Scan for the cell matching the given text and deliver its [x, y] coordinate at center. 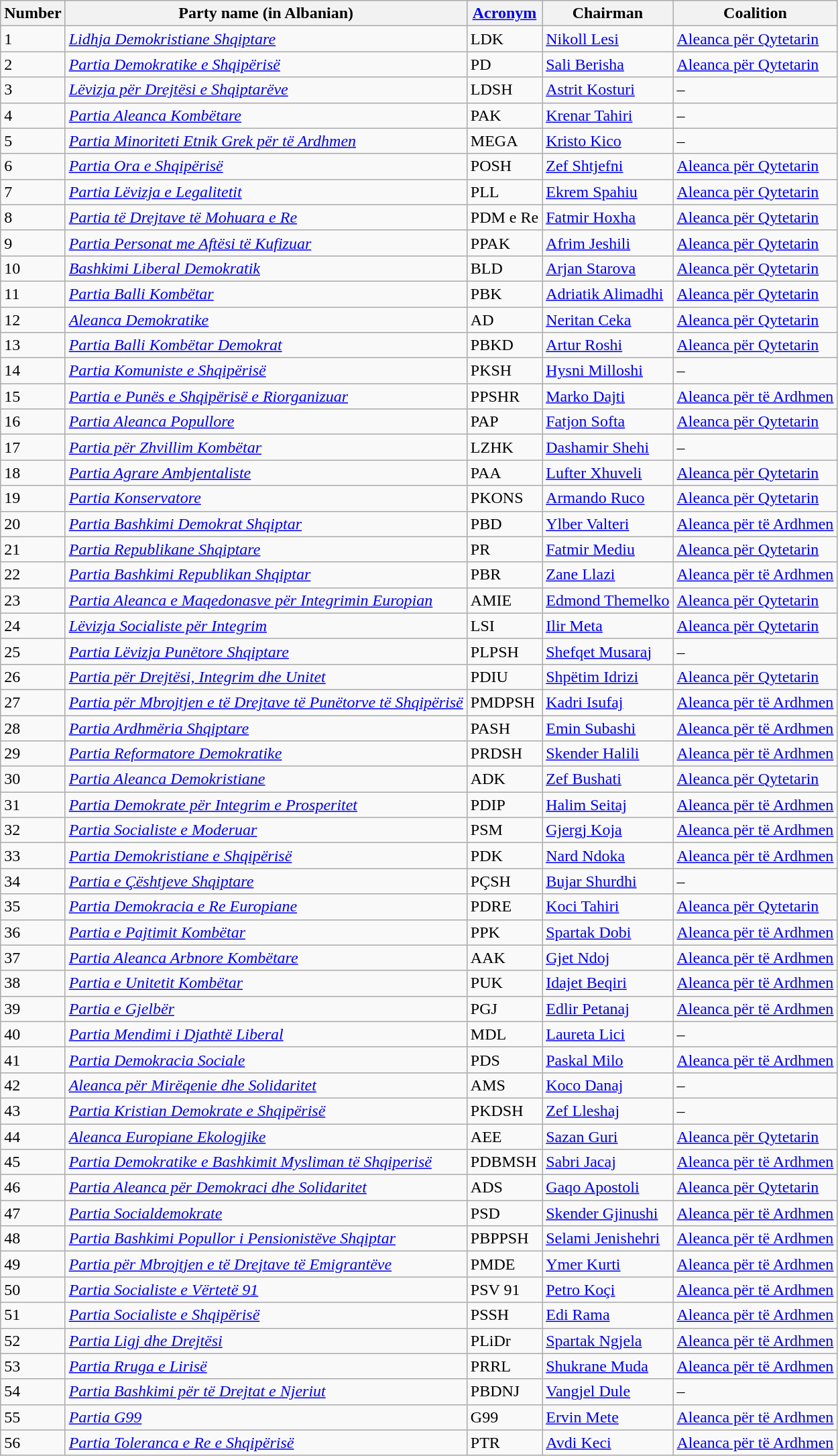
PTR [504, 1443]
51 [33, 1315]
AMS [504, 1085]
Zef Shtjefni [607, 166]
Aleanca për Mirëqenie dhe Solidaritet [265, 1085]
PAP [504, 422]
Idajet Beqiri [607, 983]
Hysni Milloshi [607, 371]
Skender Halili [607, 754]
MDL [504, 1034]
Aleanca Europiane Ekologjike [265, 1137]
LDK [504, 39]
Skender Gjinushi [607, 1213]
Partia Demokratike e Shqipërisë [265, 64]
PBD [504, 524]
21 [33, 549]
AMIE [504, 600]
25 [33, 651]
Partia Socialiste e Moderuar [265, 830]
32 [33, 830]
Ymer Kurti [607, 1264]
PKSH [504, 371]
48 [33, 1239]
Ilir Meta [607, 626]
Partia Lëvizja Punëtore Shqiptare [265, 651]
Koco Danaj [607, 1085]
Partia për Zhvillim Kombëtar [265, 447]
AEE [504, 1137]
35 [33, 907]
50 [33, 1290]
Partia Ardhmëria Shqiptare [265, 728]
Partia të Drejtave të Mohuara e Re [265, 217]
PPK [504, 932]
PAA [504, 473]
Partia Minoriteti Etnik Grek për të Ardhmen [265, 141]
PASH [504, 728]
Partia Reformatore Demokratike [265, 754]
40 [33, 1034]
18 [33, 473]
Neritan Ceka [607, 320]
Partia Bashkimi për të Drejtat e Njeriut [265, 1392]
Sabri Jacaj [607, 1162]
Chairman [607, 13]
PRRL [504, 1366]
Nard Ndoka [607, 856]
1 [33, 39]
Bashkimi Liberal Demokratik [265, 268]
47 [33, 1213]
49 [33, 1264]
4 [33, 115]
Partia Lëvizja e Legalitetit [265, 192]
Partia Aleanca Arbnore Kombëtare [265, 958]
Fatmir Hoxha [607, 217]
2 [33, 64]
Lëvizja për Drejtësi e Shqiptarëve [265, 90]
3 [33, 90]
Gjet Ndoj [607, 958]
Partia Kristian Demokrate e Shqipërisë [265, 1111]
5 [33, 141]
17 [33, 447]
Partia për Mbrojtjen e të Drejtave të Punëtorve të Shqipërisë [265, 702]
Arjan Starova [607, 268]
Gaqo Apostoli [607, 1188]
Partia Ora e Shqipërisë [265, 166]
Nikoll Lesi [607, 39]
Sali Berisha [607, 64]
PLL [504, 192]
Partia Aleanca për Demokraci dhe Solidaritet [265, 1188]
20 [33, 524]
Partia Socialiste e Shqipërisë [265, 1315]
Avdi Keci [607, 1443]
Party name (in Albanian) [265, 13]
42 [33, 1085]
PLiDr [504, 1341]
Number [33, 13]
Vangjel Dule [607, 1392]
ADK [504, 779]
14 [33, 371]
PBR [504, 575]
Shukrane Muda [607, 1366]
Lëvizja Socialiste për Integrim [265, 626]
PBDNJ [504, 1392]
PDS [504, 1060]
PDRE [504, 907]
30 [33, 779]
PKDSH [504, 1111]
LZHK [504, 447]
8 [33, 217]
PAK [504, 115]
PMDE [504, 1264]
Paskal Milo [607, 1060]
Spartak Ngjela [607, 1341]
Partia G99 [265, 1417]
Krenar Tahiri [607, 115]
Bujar Shurdhi [607, 881]
37 [33, 958]
Partia e Unitetit Kombëtar [265, 983]
56 [33, 1443]
28 [33, 728]
Koci Tahiri [607, 907]
Artur Roshi [607, 345]
POSH [504, 166]
PSM [504, 830]
Ylber Valteri [607, 524]
PDM e Re [504, 217]
PR [504, 549]
Edi Rama [607, 1315]
PDK [504, 856]
Acronym [504, 13]
Partia për Drejtësi, Integrim dhe Unitet [265, 677]
24 [33, 626]
Partia Mendimi i Djathtë Liberal [265, 1034]
PBKD [504, 345]
Ervin Mete [607, 1417]
26 [33, 677]
44 [33, 1137]
Coalition [755, 13]
Partia Aleanca Kombëtare [265, 115]
Partia Demokracia e Re Europiane [265, 907]
G99 [504, 1417]
PD [504, 64]
Partia Komuniste e Shqipërisë [265, 371]
Fatjon Softa [607, 422]
Dashamir Shehi [607, 447]
PKONS [504, 498]
Kristo Kico [607, 141]
Adriatik Alimadhi [607, 294]
45 [33, 1162]
PÇSH [504, 881]
27 [33, 702]
Gjergj Koja [607, 830]
PMDPSH [504, 702]
Partia Socialiste e Vërtetë 91 [265, 1290]
36 [33, 932]
38 [33, 983]
Partia Agrare Ambjentaliste [265, 473]
Emin Subashi [607, 728]
12 [33, 320]
PDIU [504, 677]
19 [33, 498]
Marko Dajti [607, 396]
Zane Llazi [607, 575]
Partia e Pajtimit Kombëtar [265, 932]
16 [33, 422]
Partia Aleanca e Maqedonasve për Integrimin Europian [265, 600]
10 [33, 268]
PPAK [504, 243]
Sazan Guri [607, 1137]
LDSH [504, 90]
PBK [504, 294]
Selami Jenishehri [607, 1239]
Kadri Isufaj [607, 702]
Lufter Xhuveli [607, 473]
PLPSH [504, 651]
Zef Bushati [607, 779]
46 [33, 1188]
Halim Seitaj [607, 805]
PPSHR [504, 396]
AAK [504, 958]
31 [33, 805]
Partia Konservatore [265, 498]
53 [33, 1366]
Partia Balli Kombëtar Demokrat [265, 345]
11 [33, 294]
13 [33, 345]
22 [33, 575]
Partia Republikane Shqiptare [265, 549]
PGJ [504, 1009]
Partia Aleanca Popullore [265, 422]
Edmond Themelko [607, 600]
Fatmir Mediu [607, 549]
Lidhja Demokristiane Shqiptare [265, 39]
Partia Bashkimi Demokrat Shqiptar [265, 524]
29 [33, 754]
PDIP [504, 805]
PDBMSH [504, 1162]
6 [33, 166]
BLD [504, 268]
Partia Bashkimi Republikan Shqiptar [265, 575]
Partia Demokristiane e Shqipërisë [265, 856]
52 [33, 1341]
55 [33, 1417]
7 [33, 192]
Armando Ruco [607, 498]
54 [33, 1392]
Partia Rruga e Lirisë [265, 1366]
Petro Koçi [607, 1290]
41 [33, 1060]
Partia Ligj dhe Drejtësi [265, 1341]
Shpëtim Idrizi [607, 677]
Partia Balli Kombëtar [265, 294]
Partia Aleanca Demokristiane [265, 779]
Aleanca Demokratike [265, 320]
9 [33, 243]
Spartak Dobi [607, 932]
Partia Demokrate për Integrim e Prosperitet [265, 805]
Afrim Jeshili [607, 243]
Partia Demokratike e Bashkimit Mysliman të Shqiperisë [265, 1162]
PSD [504, 1213]
Ekrem Spahiu [607, 192]
AD [504, 320]
Edlir Petanaj [607, 1009]
Laureta Lici [607, 1034]
Shefqet Musaraj [607, 651]
LSI [504, 626]
PRDSH [504, 754]
Partia e Punës e Shqipërisë e Riorganizuar [265, 396]
Partia Bashkimi Popullor i Pensionistëve Shqiptar [265, 1239]
PUK [504, 983]
MEGA [504, 141]
PSV 91 [504, 1290]
PSSH [504, 1315]
Zef Lleshaj [607, 1111]
Partia Toleranca e Re e Shqipërisë [265, 1443]
Partia Demokracia Sociale [265, 1060]
34 [33, 881]
PBPPSH [504, 1239]
39 [33, 1009]
Partia për Mbrojtjen e të Drejtave të Emigrantëve [265, 1264]
43 [33, 1111]
Partia Personat me Aftësi të Kufizuar [265, 243]
Partia e Gjelbër [265, 1009]
ADS [504, 1188]
Partia e Çështjeve Shqiptare [265, 881]
Partia Socialdemokrate [265, 1213]
Astrit Kosturi [607, 90]
23 [33, 600]
33 [33, 856]
15 [33, 396]
